From the cell containing the given text, extract its center point as [X, Y] coordinate. 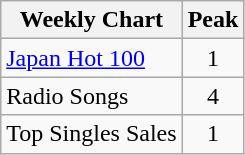
Japan Hot 100 [92, 58]
Top Singles Sales [92, 134]
Radio Songs [92, 96]
4 [213, 96]
Weekly Chart [92, 20]
Peak [213, 20]
